Search for the cell housing the specified text and yield its [X, Y] center coordinate. 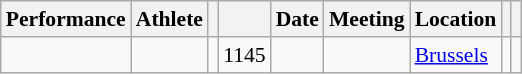
Athlete [170, 19]
Date [298, 19]
Brussels [456, 55]
1145 [244, 55]
Performance [66, 19]
Location [456, 19]
Meeting [367, 19]
